Capture the cell that displays the provided text and extract its [X, Y] central coordinate. 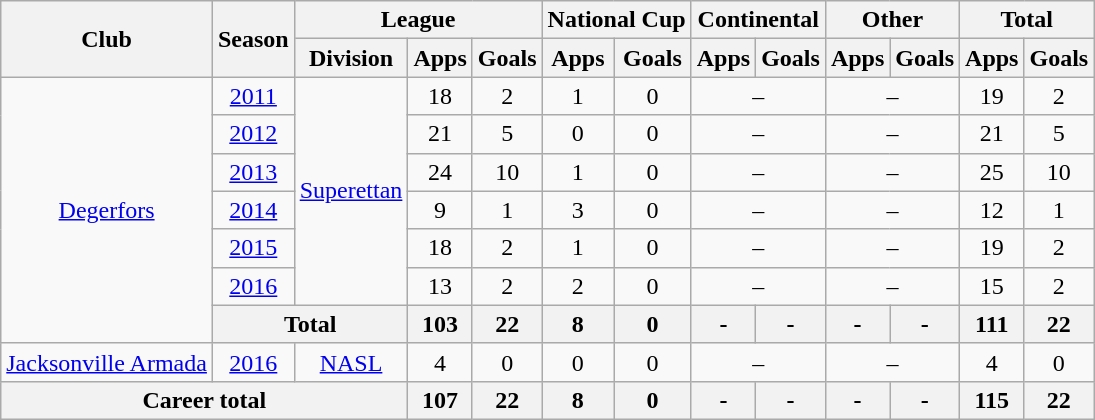
Superettan [351, 191]
Season [253, 39]
League [418, 20]
15 [992, 286]
Division [351, 58]
NASL [351, 362]
2014 [253, 210]
Club [107, 39]
2011 [253, 96]
111 [992, 324]
24 [440, 172]
2015 [253, 248]
103 [440, 324]
12 [992, 210]
25 [992, 172]
Jacksonville Armada [107, 362]
Continental [758, 20]
2013 [253, 172]
107 [440, 400]
9 [440, 210]
13 [440, 286]
115 [992, 400]
Career total [204, 400]
Degerfors [107, 210]
2012 [253, 134]
National Cup [616, 20]
Other [892, 20]
3 [578, 210]
